Pinpoint the cell where the given text exists, returning its [x, y] midpoint coordinate. 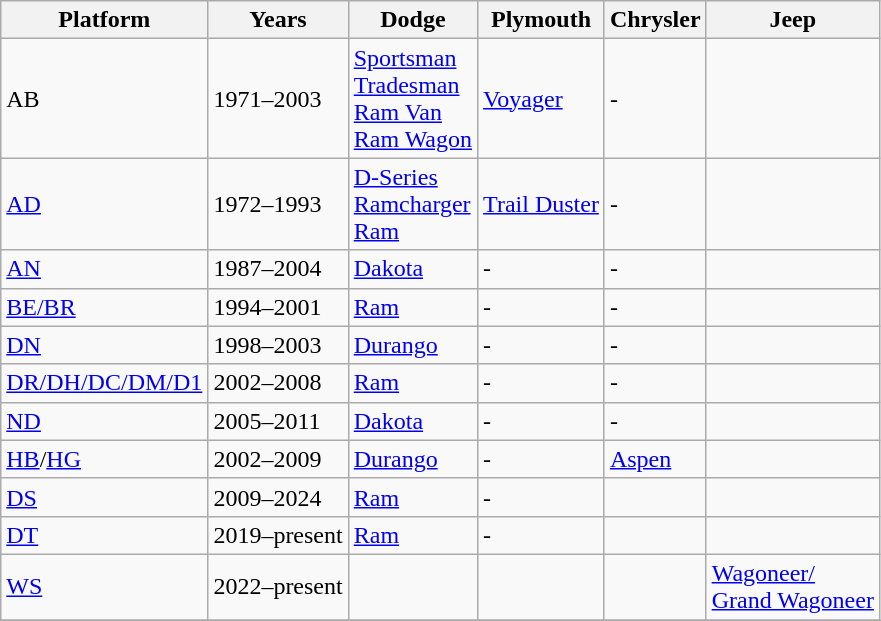
1994–2001 [278, 307]
1972–1993 [278, 204]
2005–2011 [278, 421]
DT [104, 535]
1998–2003 [278, 345]
Years [278, 20]
AB [104, 98]
Aspen [655, 459]
WS [104, 586]
Jeep [792, 20]
Platform [104, 20]
1987–2004 [278, 269]
Voyager [542, 98]
DS [104, 497]
ND [104, 421]
DN [104, 345]
Chrysler [655, 20]
2009–2024 [278, 497]
Trail Duster [542, 204]
SportsmanTradesmanRam VanRam Wagon [412, 98]
DR/DH/DC/DM/D1 [104, 383]
2002–2009 [278, 459]
2002–2008 [278, 383]
BE/BR [104, 307]
2022–present [278, 586]
AN [104, 269]
Wagoneer/Grand Wagoneer [792, 586]
Plymouth [542, 20]
2019–present [278, 535]
D-SeriesRamchargerRam [412, 204]
Dodge [412, 20]
AD [104, 204]
1971–2003 [278, 98]
HB/HG [104, 459]
